Provide the [x, y] coordinate of the cell's center where the given text is located.  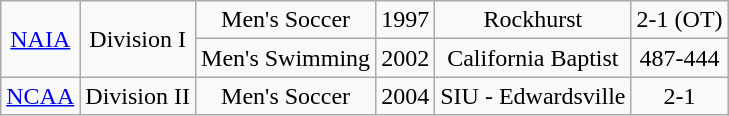
Division II [138, 96]
NAIA [40, 39]
SIU - Edwardsville [533, 96]
Men's Swimming [286, 58]
California Baptist [533, 58]
2-1 [680, 96]
2-1 (OT) [680, 20]
487-444 [680, 58]
Division I [138, 39]
Rockhurst [533, 20]
1997 [406, 20]
2004 [406, 96]
2002 [406, 58]
NCAA [40, 96]
